From the cell containing the given text, extract its center point as [x, y] coordinate. 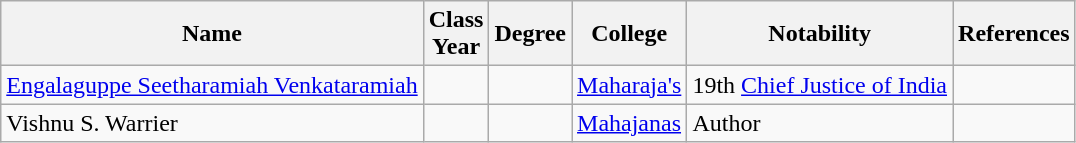
Notability [820, 34]
Degree [530, 34]
References [1014, 34]
19th Chief Justice of India [820, 85]
College [630, 34]
Maharaja's [630, 85]
ClassYear [456, 34]
Name [212, 34]
Engalaguppe Seetharamiah Venkataramiah [212, 85]
Author [820, 123]
Mahajanas [630, 123]
Vishnu S. Warrier [212, 123]
